Pinpoint the cell where the given text exists, returning its [X, Y] midpoint coordinate. 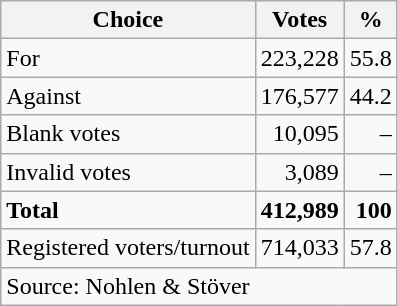
Choice [128, 20]
3,089 [300, 172]
Invalid votes [128, 172]
For [128, 58]
714,033 [300, 248]
223,228 [300, 58]
Registered voters/turnout [128, 248]
Against [128, 96]
412,989 [300, 210]
100 [370, 210]
55.8 [370, 58]
Votes [300, 20]
44.2 [370, 96]
10,095 [300, 134]
Source: Nohlen & Stöver [199, 286]
Total [128, 210]
Blank votes [128, 134]
% [370, 20]
57.8 [370, 248]
176,577 [300, 96]
